Locate the cell with the specified text and output its [x, y] center coordinate. 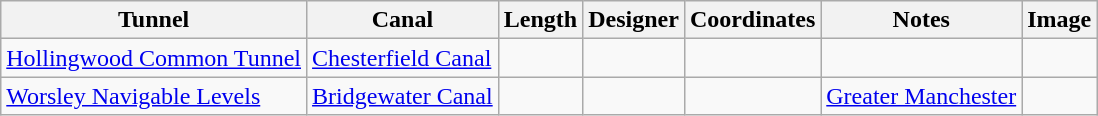
Notes [922, 20]
Hollingwood Common Tunnel [154, 58]
Chesterfield Canal [403, 58]
Worsley Navigable Levels [154, 96]
Tunnel [154, 20]
Bridgewater Canal [403, 96]
Canal [403, 20]
Designer [634, 20]
Greater Manchester [922, 96]
Image [1060, 20]
Length [540, 20]
Coordinates [752, 20]
